Pinpoint the cell where the given text exists, returning its [x, y] midpoint coordinate. 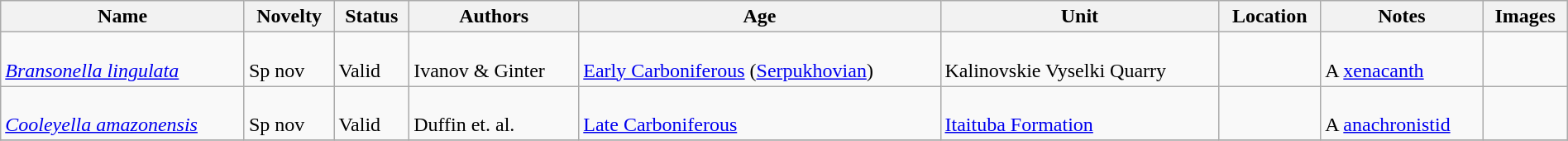
Novelty [289, 17]
Notes [1402, 17]
Early Carboniferous (Serpukhovian) [759, 60]
Location [1270, 17]
Ivanov & Ginter [495, 60]
Late Carboniferous [759, 113]
A anachronistid [1402, 113]
Images [1525, 17]
Authors [495, 17]
Kalinovskie Vyselki Quarry [1080, 60]
Name [122, 17]
A xenacanth [1402, 60]
Duffin et. al. [495, 113]
Cooleyella amazonensis [122, 113]
Itaituba Formation [1080, 113]
Unit [1080, 17]
Age [759, 17]
Bransonella lingulata [122, 60]
Status [372, 17]
